Pinpoint the cell where the given text exists, returning its (x, y) midpoint coordinate. 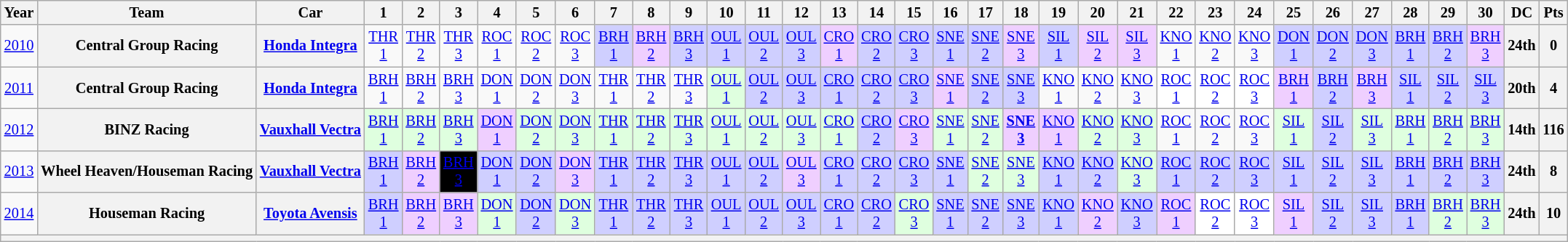
Toyota Avensis (310, 214)
0 (1553, 46)
22 (1176, 12)
29 (1448, 12)
28 (1411, 12)
Wheel Heaven/Houseman Racing (147, 172)
9 (689, 12)
26 (1333, 12)
12 (801, 12)
13 (839, 12)
Team (147, 12)
15 (914, 12)
2012 (19, 129)
16 (950, 12)
DC (1521, 12)
24 (1254, 12)
14th (1521, 129)
2010 (19, 46)
5 (536, 12)
14 (876, 12)
20th (1521, 88)
Pts (1553, 12)
116 (1553, 129)
18 (1021, 12)
23 (1215, 12)
Car (310, 12)
7 (614, 12)
11 (764, 12)
19 (1058, 12)
1 (384, 12)
6 (575, 12)
2011 (19, 88)
2014 (19, 214)
21 (1137, 12)
Houseman Racing (147, 214)
2013 (19, 172)
20 (1098, 12)
30 (1486, 12)
3 (459, 12)
25 (1294, 12)
Year (19, 12)
17 (986, 12)
2 (421, 12)
27 (1372, 12)
BINZ Racing (147, 129)
